Provide the [X, Y] coordinate of the cell's center where the given text is located.  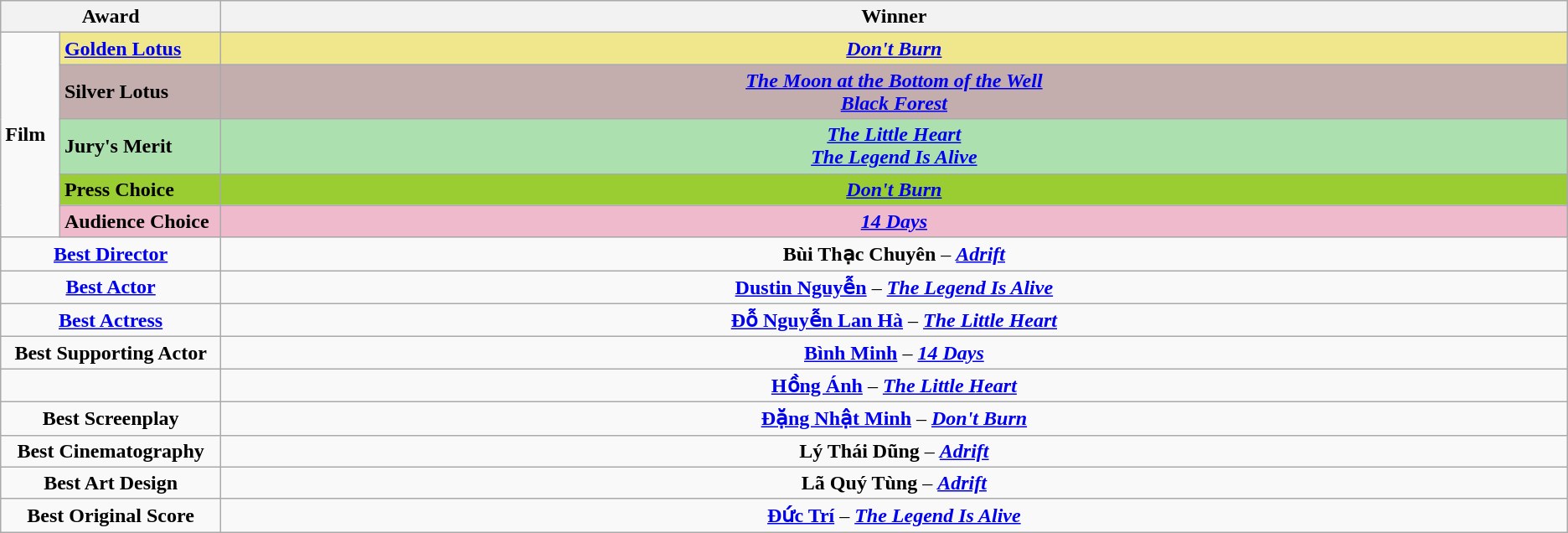
Best Art Design [111, 483]
Best Director [111, 254]
Đức Trí – The Legend Is Alive [894, 515]
Lý Thái Dũng – Adrift [894, 451]
Lã Quý Tùng – Adrift [894, 483]
Bùi Thạc Chuyên – Adrift [894, 254]
Award [111, 17]
Best Actress [111, 320]
The Little HeartThe Legend Is Alive [894, 146]
Best Original Score [111, 515]
Best Cinematography [111, 451]
Dustin Nguyễn – The Legend Is Alive [894, 287]
The Moon at the Bottom of the WellBlack Forest [894, 92]
Winner [894, 17]
Đặng Nhật Minh – Don't Burn [894, 418]
Best Actor [111, 287]
Đỗ Nguyễn Lan Hà – The Little Heart [894, 320]
Golden Lotus [140, 49]
Silver Lotus [140, 92]
Press Choice [140, 189]
14 Days [894, 221]
Jury's Merit [140, 146]
Best Supporting Actor [111, 353]
Hồng Ánh – The Little Heart [894, 386]
Audience Choice [140, 221]
Bình Minh – 14 Days [894, 353]
Best Screenplay [111, 418]
Film [30, 135]
